Pinpoint the cell where the given text exists, returning its [X, Y] midpoint coordinate. 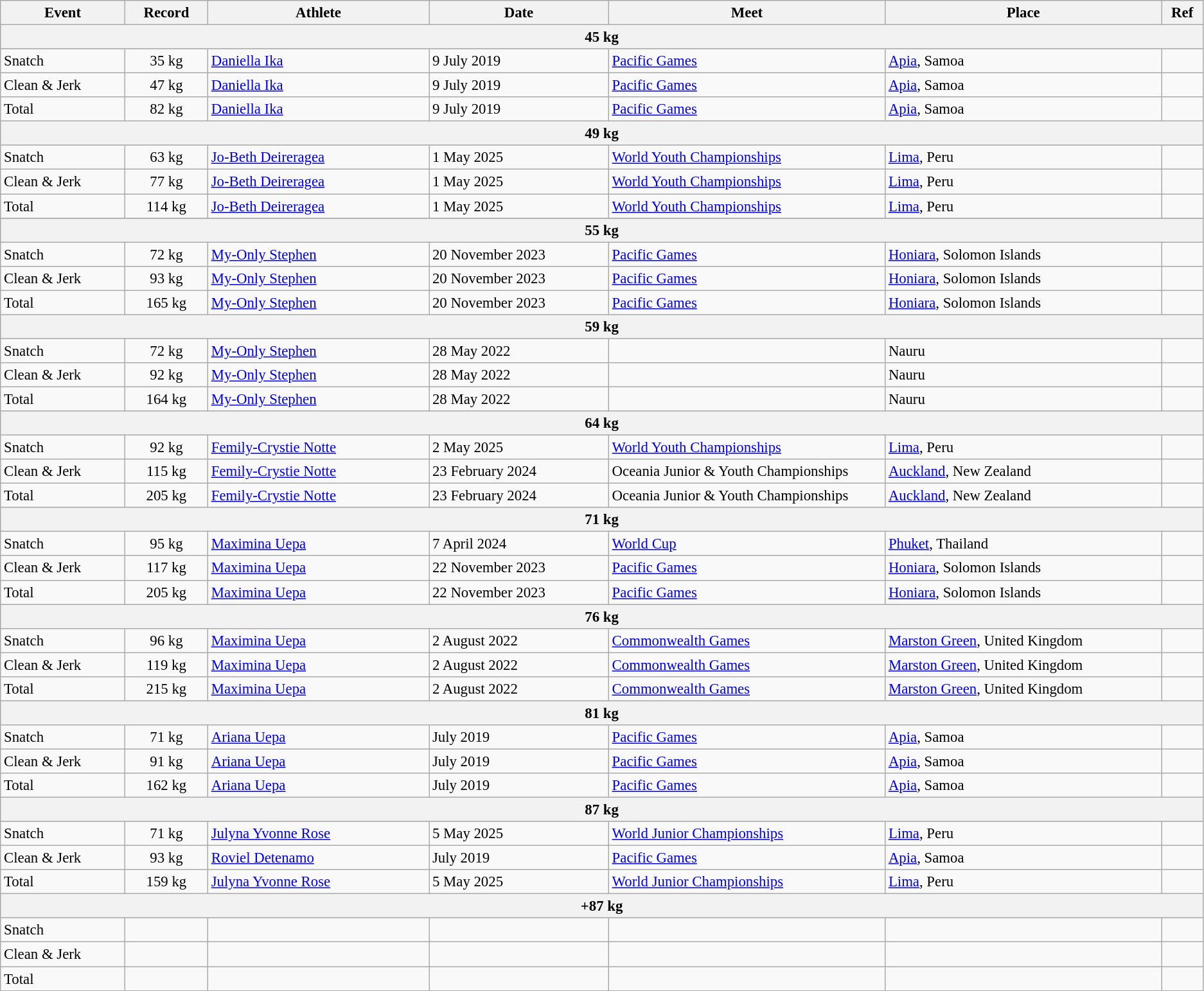
119 kg [166, 665]
35 kg [166, 61]
Roviel Detenamo [318, 858]
Place [1023, 13]
117 kg [166, 568]
45 kg [602, 37]
76 kg [602, 617]
96 kg [166, 640]
47 kg [166, 85]
+87 kg [602, 906]
165 kg [166, 303]
55 kg [602, 230]
95 kg [166, 544]
114 kg [166, 206]
49 kg [602, 134]
159 kg [166, 882]
Date [519, 13]
91 kg [166, 761]
2 May 2025 [519, 448]
World Cup [747, 544]
164 kg [166, 399]
7 April 2024 [519, 544]
Ref [1182, 13]
162 kg [166, 785]
82 kg [166, 109]
64 kg [602, 423]
87 kg [602, 810]
81 kg [602, 713]
Record [166, 13]
215 kg [166, 689]
63 kg [166, 157]
Athlete [318, 13]
115 kg [166, 471]
59 kg [602, 327]
Phuket, Thailand [1023, 544]
77 kg [166, 182]
Event [63, 13]
Meet [747, 13]
